Find where the given text appears and provide that cell's center as [X, Y] coordinate. 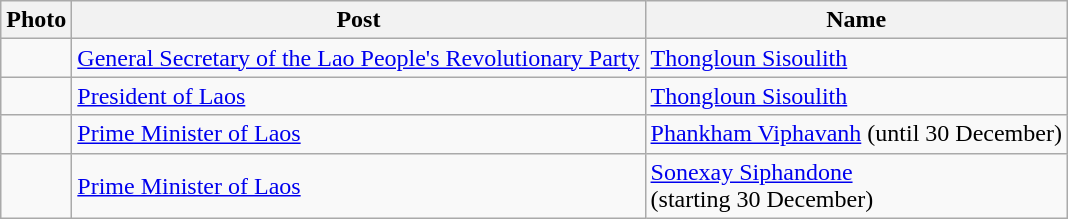
General Secretary of the Lao People's Revolutionary Party [358, 58]
Name [856, 20]
Phankham Viphavanh (until 30 December) [856, 134]
Post [358, 20]
President of Laos [358, 96]
Sonexay Siphandone(starting 30 December) [856, 186]
Photo [36, 20]
